Identify which cell holds the provided text, then report its (X, Y) central coordinate. 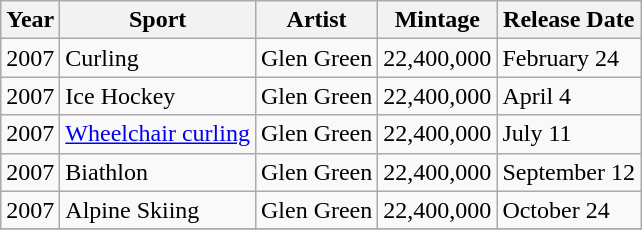
Wheelchair curling (158, 134)
October 24 (569, 210)
Artist (316, 20)
Ice Hockey (158, 96)
September 12 (569, 172)
Curling (158, 58)
July 11 (569, 134)
Release Date (569, 20)
Alpine Skiing (158, 210)
Biathlon (158, 172)
April 4 (569, 96)
February 24 (569, 58)
Sport (158, 20)
Mintage (438, 20)
Year (30, 20)
